Provide the [x, y] coordinate of the cell's center where the given text is located.  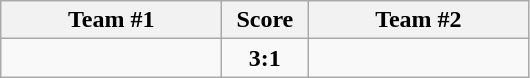
3:1 [265, 58]
Team #2 [418, 20]
Team #1 [112, 20]
Score [265, 20]
